Return the [X, Y] coordinate for the center point of the cell that contains the specified text.  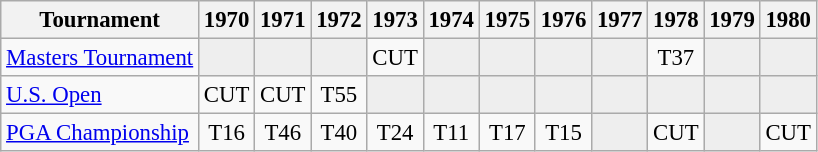
T24 [395, 133]
1970 [227, 20]
1975 [507, 20]
PGA Championship [100, 133]
T15 [563, 133]
1976 [563, 20]
1974 [451, 20]
1980 [788, 20]
T16 [227, 133]
1979 [732, 20]
T40 [339, 133]
T55 [339, 95]
U.S. Open [100, 95]
1971 [283, 20]
1972 [339, 20]
T46 [283, 133]
T11 [451, 133]
1977 [620, 20]
1978 [676, 20]
T37 [676, 58]
Masters Tournament [100, 58]
T17 [507, 133]
1973 [395, 20]
Tournament [100, 20]
